Scan for the cell matching the given text and deliver its [x, y] coordinate at center. 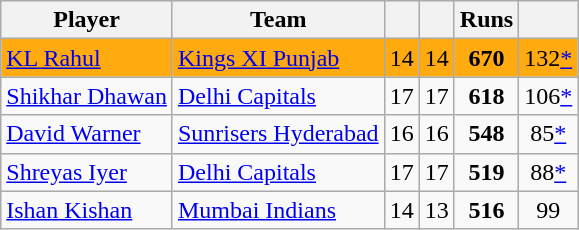
618 [486, 96]
Shreyas Iyer [87, 172]
548 [486, 134]
670 [486, 58]
Kings XI Punjab [278, 58]
85* [548, 134]
David Warner [87, 134]
106* [548, 96]
132* [548, 58]
Mumbai Indians [278, 210]
KL Rahul [87, 58]
88* [548, 172]
519 [486, 172]
Team [278, 20]
99 [548, 210]
Ishan Kishan [87, 210]
Player [87, 20]
Shikhar Dhawan [87, 96]
Runs [486, 20]
13 [436, 210]
Sunrisers Hyderabad [278, 134]
516 [486, 210]
